Locate the cell with the specified text and output its [x, y] center coordinate. 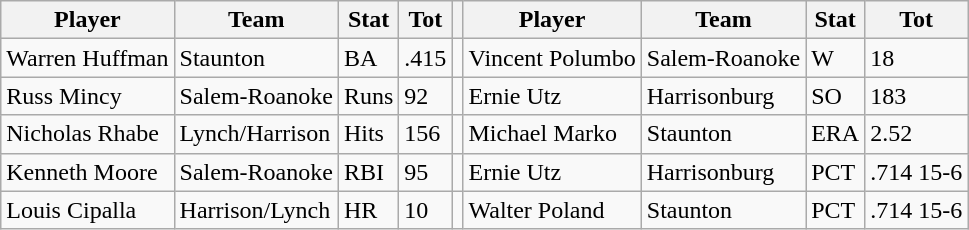
Hits [368, 134]
2.52 [916, 134]
BA [368, 58]
W [836, 58]
Lynch/Harrison [256, 134]
Runs [368, 96]
Nicholas Rhabe [88, 134]
Russ Mincy [88, 96]
92 [426, 96]
HR [368, 210]
Harrison/Lynch [256, 210]
183 [916, 96]
.415 [426, 58]
RBI [368, 172]
18 [916, 58]
Michael Marko [552, 134]
156 [426, 134]
95 [426, 172]
Warren Huffman [88, 58]
SO [836, 96]
Vincent Polumbo [552, 58]
ERA [836, 134]
10 [426, 210]
Walter Poland [552, 210]
Kenneth Moore [88, 172]
Louis Cipalla [88, 210]
